Determine the [X, Y] coordinate at the center of the cell enclosing the given text.  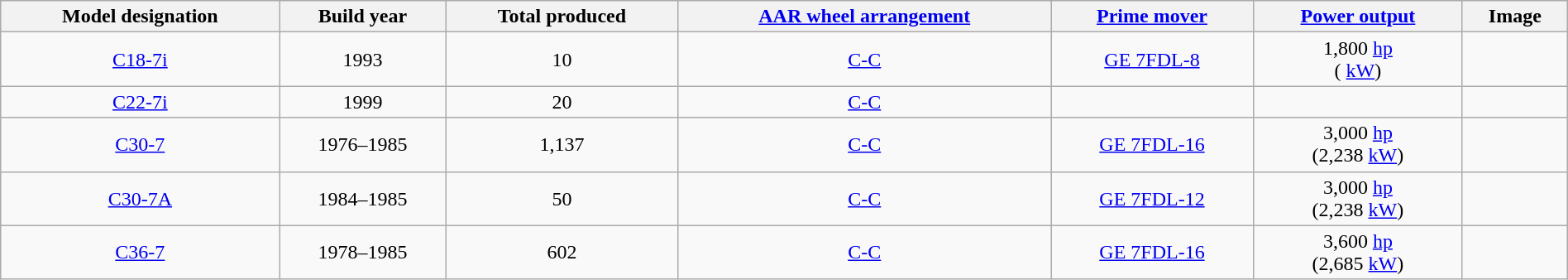
1993 [362, 60]
602 [562, 252]
Power output [1358, 17]
C22-7i [141, 102]
1,800 hp( kW) [1358, 60]
1,137 [562, 144]
Build year [362, 17]
20 [562, 102]
1978–1985 [362, 252]
Prime mover [1153, 17]
1999 [362, 102]
10 [562, 60]
Image [1515, 17]
C36-7 [141, 252]
GE 7FDL-8 [1153, 60]
Total produced [562, 17]
1984–1985 [362, 199]
C30-7A [141, 199]
3,600 hp(2,685 kW) [1358, 252]
Model designation [141, 17]
C18-7i [141, 60]
AAR wheel arrangement [865, 17]
50 [562, 199]
GE 7FDL-12 [1153, 199]
1976–1985 [362, 144]
C30-7 [141, 144]
